Return (X, Y) of the center of cell containing provided text 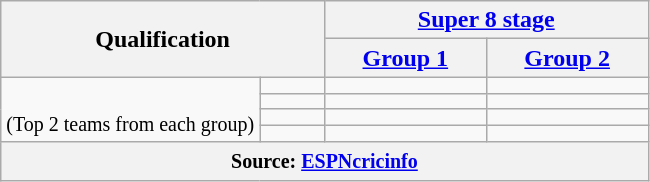
Group 1 (405, 58)
Source: ESPNcricinfo (324, 161)
Qualification (163, 39)
(Top 2 teams from each group) (130, 110)
Super 8 stage (486, 20)
Group 2 (567, 58)
